For the text-containing cell, return its midpoint in [x, y] coordinate format. 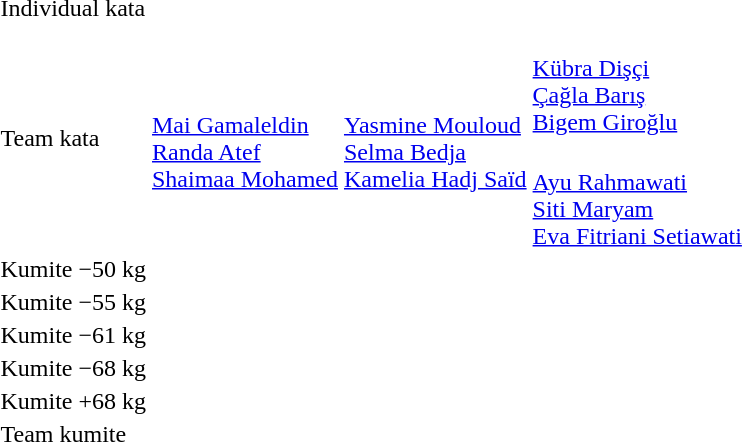
Mai GamaleldinRanda AtefShaimaa Mohamed [246, 138]
Yasmine MouloudSelma BedjaKamelia Hadj Saïd [435, 138]
